For the text-containing cell, return its midpoint in (x, y) coordinate format. 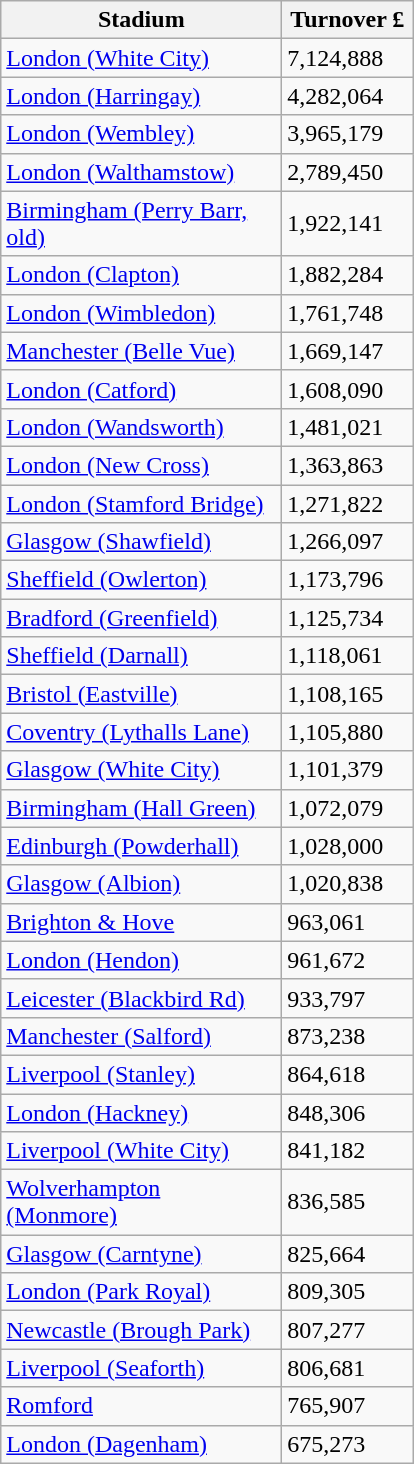
London (New Cross) (142, 465)
London (Wandsworth) (142, 427)
Wolverhampton (Monmore) (142, 1202)
London (Hendon) (142, 960)
Sheffield (Owlerton) (142, 580)
Edinburgh (Powderhall) (142, 846)
1,101,379 (348, 770)
London (Stamford Bridge) (142, 503)
Manchester (Belle Vue) (142, 351)
Stadium (142, 20)
Glasgow (Shawfield) (142, 542)
Birmingham (Perry Barr, old) (142, 224)
London (Park Royal) (142, 1292)
Coventry (Lythalls Lane) (142, 732)
1,271,822 (348, 503)
961,672 (348, 960)
1,125,734 (348, 618)
825,664 (348, 1254)
873,238 (348, 1036)
Brighton & Hove (142, 922)
1,481,021 (348, 427)
London (Clapton) (142, 275)
765,907 (348, 1406)
London (Catford) (142, 389)
Leicester (Blackbird Rd) (142, 998)
1,608,090 (348, 389)
4,282,064 (348, 96)
London (Hackney) (142, 1113)
836,585 (348, 1202)
Glasgow (White City) (142, 770)
3,965,179 (348, 134)
Liverpool (Seaforth) (142, 1368)
London (Wimbledon) (142, 313)
Liverpool (White City) (142, 1151)
864,618 (348, 1074)
1,266,097 (348, 542)
1,882,284 (348, 275)
7,124,888 (348, 58)
1,922,141 (348, 224)
London (White City) (142, 58)
Turnover £ (348, 20)
1,118,061 (348, 656)
1,363,863 (348, 465)
Liverpool (Stanley) (142, 1074)
Manchester (Salford) (142, 1036)
London (Harringay) (142, 96)
809,305 (348, 1292)
London (Wembley) (142, 134)
1,105,880 (348, 732)
Glasgow (Carntyne) (142, 1254)
841,182 (348, 1151)
1,669,147 (348, 351)
1,108,165 (348, 694)
Romford (142, 1406)
Sheffield (Darnall) (142, 656)
1,028,000 (348, 846)
807,277 (348, 1330)
London (Walthamstow) (142, 172)
1,072,079 (348, 808)
Birmingham (Hall Green) (142, 808)
Bradford (Greenfield) (142, 618)
933,797 (348, 998)
675,273 (348, 1444)
963,061 (348, 922)
Bristol (Eastville) (142, 694)
London (Dagenham) (142, 1444)
848,306 (348, 1113)
1,173,796 (348, 580)
806,681 (348, 1368)
1,020,838 (348, 884)
2,789,450 (348, 172)
Glasgow (Albion) (142, 884)
1,761,748 (348, 313)
Newcastle (Brough Park) (142, 1330)
